Find where the given text appears and provide that cell's center as (X, Y) coordinate. 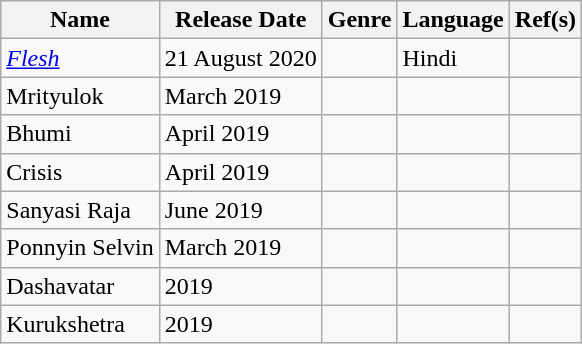
June 2019 (240, 210)
Genre (360, 20)
Kurukshetra (80, 324)
21 August 2020 (240, 58)
Language (453, 20)
Sanyasi Raja (80, 210)
Crisis (80, 172)
Hindi (453, 58)
Name (80, 20)
Release Date (240, 20)
Ponnyin Selvin (80, 248)
Flesh (80, 58)
Ref(s) (545, 20)
Mrityulok (80, 96)
Dashavatar (80, 286)
Bhumi (80, 134)
